Provide the (x, y) coordinate of the cell's center where the given text is located.  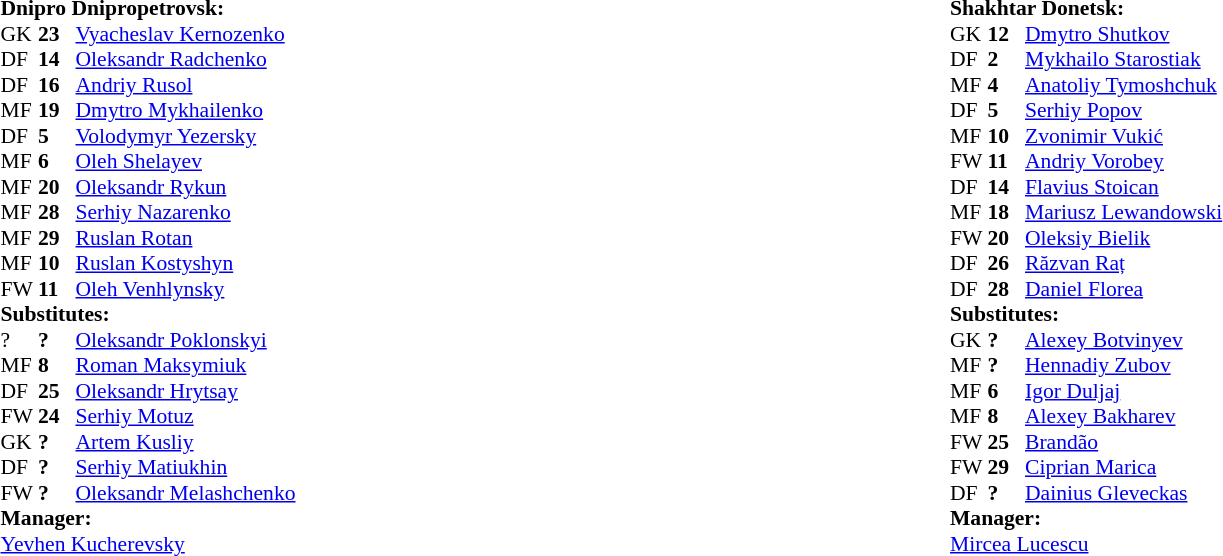
Volodymyr Yezersky (186, 136)
4 (1007, 85)
24 (57, 417)
Vyacheslav Kernozenko (186, 34)
Alexey Botvinyev (1124, 340)
Andriy Rusol (186, 85)
Igor Duljaj (1124, 391)
Oleh Venhlynsky (186, 289)
Oleksandr Poklonskyi (186, 340)
18 (1007, 213)
Daniel Florea (1124, 289)
Oleksandr Radchenko (186, 59)
Oleksandr Melashchenko (186, 493)
Ciprian Marica (1124, 467)
26 (1007, 263)
19 (57, 111)
Oleksandr Hrytsay (186, 391)
23 (57, 34)
Oleksandr Rykun (186, 187)
Anatoliy Tymoshchuk (1124, 85)
Oleh Shelayev (186, 161)
Serhiy Popov (1124, 111)
Mariusz Lewandowski (1124, 213)
Hennadiy Zubov (1124, 365)
Serhiy Matiukhin (186, 467)
16 (57, 85)
Oleksiy Bielik (1124, 238)
Serhiy Motuz (186, 417)
Andriy Vorobey (1124, 161)
Dmytro Shutkov (1124, 34)
Serhiy Nazarenko (186, 213)
Răzvan Raț (1124, 263)
Dmytro Mykhailenko (186, 111)
12 (1007, 34)
Alexey Bakharev (1124, 417)
Mykhailo Starostiak (1124, 59)
Brandão (1124, 442)
Dainius Gleveckas (1124, 493)
Artem Kusliy (186, 442)
Ruslan Rotan (186, 238)
Flavius Stoican (1124, 187)
Roman Maksymiuk (186, 365)
2 (1007, 59)
Zvonimir Vukić (1124, 136)
Ruslan Kostyshyn (186, 263)
